Find where the given text appears and provide that cell's center as [x, y] coordinate. 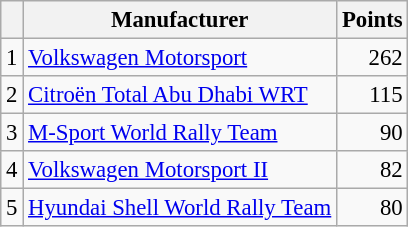
1 [12, 58]
4 [12, 170]
80 [372, 208]
5 [12, 208]
Citroën Total Abu Dhabi WRT [180, 95]
90 [372, 133]
Points [372, 20]
M-Sport World Rally Team [180, 133]
82 [372, 170]
Manufacturer [180, 20]
Volkswagen Motorsport II [180, 170]
Hyundai Shell World Rally Team [180, 208]
Volkswagen Motorsport [180, 58]
115 [372, 95]
262 [372, 58]
3 [12, 133]
2 [12, 95]
